Identify which cell holds the provided text, then report its [X, Y] central coordinate. 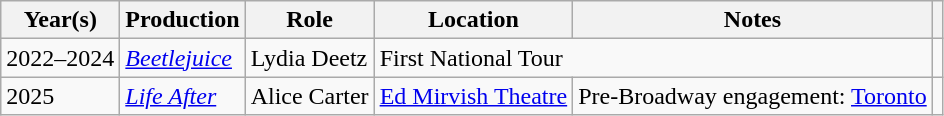
Year(s) [60, 20]
First National Tour [653, 58]
Notes [753, 20]
Role [310, 20]
Beetlejuice [182, 58]
Production [182, 20]
2022–2024 [60, 58]
Life After [182, 96]
Ed Mirvish Theatre [474, 96]
Location [474, 20]
Pre-Broadway engagement: Toronto [753, 96]
Lydia Deetz [310, 58]
Alice Carter [310, 96]
2025 [60, 96]
